Return the [x, y] coordinate for the center point of the cell that contains the specified text.  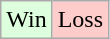
Loss [80, 20]
Win [26, 20]
